Return the (X, Y) coordinate for the center point of the cell that contains the specified text.  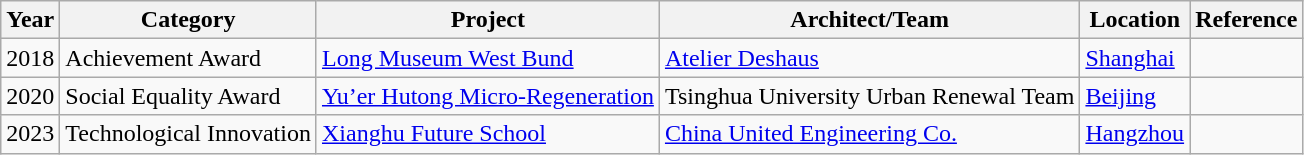
2018 (30, 58)
Tsinghua University Urban Renewal Team (869, 96)
2020 (30, 96)
Location (1135, 20)
2023 (30, 134)
Shanghai (1135, 58)
Reference (1246, 20)
Hangzhou (1135, 134)
Achievement Award (188, 58)
Atelier Deshaus (869, 58)
Architect/Team (869, 20)
China United Engineering Co. (869, 134)
Beijing (1135, 96)
Project (488, 20)
Xianghu Future School (488, 134)
Social Equality Award (188, 96)
Technological Innovation (188, 134)
Year (30, 20)
Long Museum West Bund (488, 58)
Yu’er Hutong Micro-Regeneration (488, 96)
Category (188, 20)
